Extract the (X, Y) coordinate from the center of the cell holding the provided text.  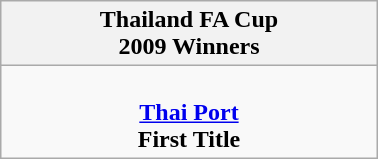
Thailand FA Cup 2009 Winners (189, 34)
Thai PortFirst Title (189, 112)
